Provide the (X, Y) coordinate of the cell's center where the given text is located.  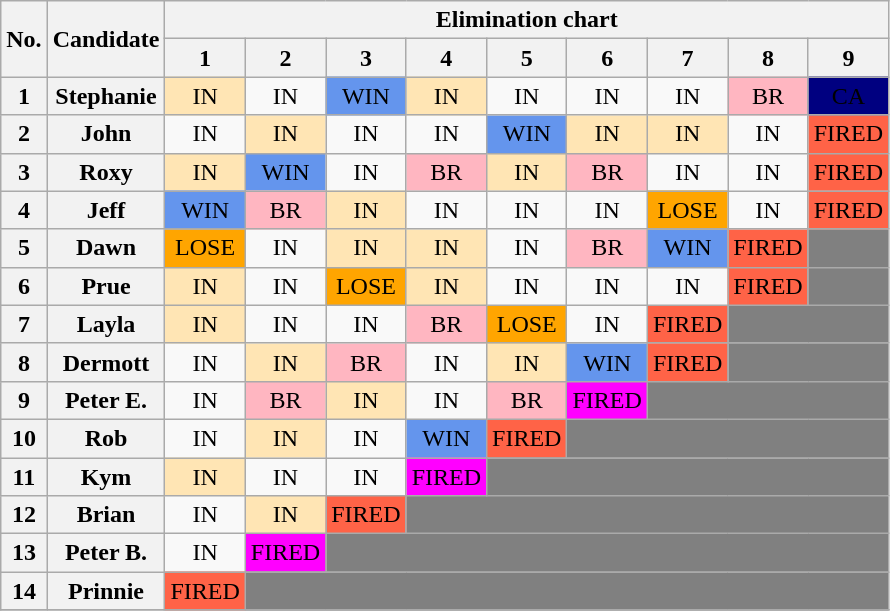
12 (24, 515)
Dermott (106, 362)
Candidate (106, 39)
13 (24, 553)
Layla (106, 324)
Kym (106, 477)
Prinnie (106, 591)
Stephanie (106, 96)
Elimination chart (527, 20)
Rob (106, 438)
CA (848, 96)
No. (24, 39)
14 (24, 591)
Roxy (106, 172)
Peter E. (106, 400)
Peter B. (106, 553)
10 (24, 438)
Dawn (106, 248)
John (106, 134)
Prue (106, 286)
11 (24, 477)
Brian (106, 515)
Jeff (106, 210)
